Extract the (x, y) coordinate from the center of the cell holding the provided text.  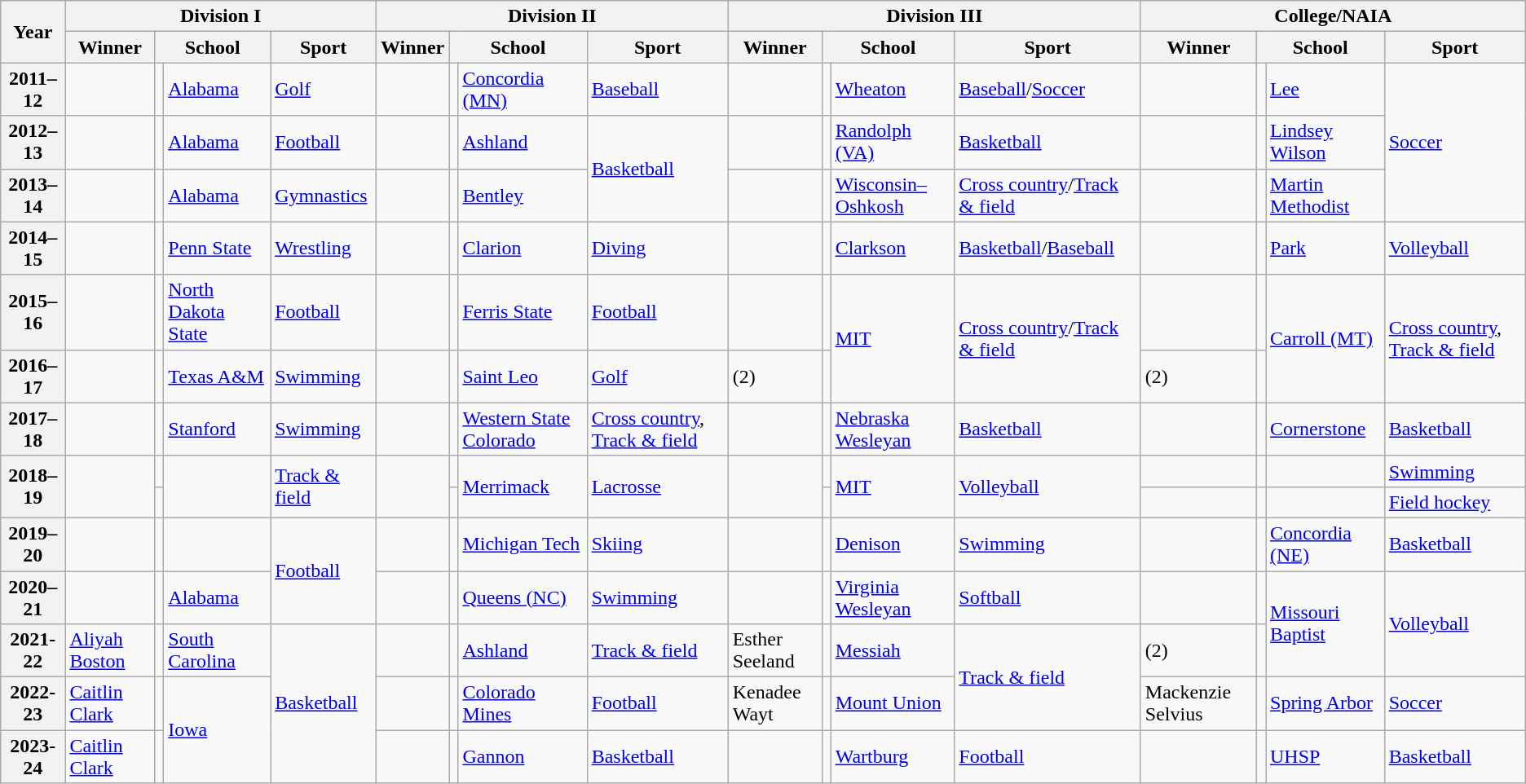
2013–14 (33, 196)
Denison (893, 544)
Stanford (217, 429)
Clarion (523, 248)
UHSP (1325, 756)
2017–18 (33, 429)
Missouri Baptist (1325, 623)
Diving (657, 248)
2021-22 (33, 650)
2011–12 (33, 90)
Mount Union (893, 704)
Saint Leo (523, 377)
Year (33, 32)
Division I (221, 16)
Spring Arbor (1325, 704)
Nebraska Wesleyan (893, 429)
Michigan Tech (523, 544)
Softball (1048, 597)
2020–21 (33, 597)
Penn State (217, 248)
Baseball (657, 90)
Martin Methodist (1325, 196)
Cornerstone (1325, 429)
Concordia (MN) (523, 90)
Lacrosse (657, 487)
Wheaton (893, 90)
South Carolina (217, 650)
Queens (NC) (523, 597)
Park (1325, 248)
Messiah (893, 650)
Concordia (NE) (1325, 544)
Lee (1325, 90)
Wartburg (893, 756)
Wisconsin–Oshkosh (893, 196)
2016–17 (33, 377)
2018–19 (33, 487)
Gannon (523, 756)
Clarkson (893, 248)
Merrimack (523, 487)
Western State Colorado (523, 429)
2023-24 (33, 756)
Basketball/Baseball (1048, 248)
Virginia Wesleyan (893, 597)
Gymnastics (324, 196)
College/NAIA (1333, 16)
Wrestling (324, 248)
Carroll (MT) (1325, 339)
Esther Seeland (774, 650)
Bentley (523, 196)
Division II (553, 16)
Division III (934, 16)
2015–16 (33, 312)
Randolph (VA) (893, 142)
Skiing (657, 544)
Iowa (217, 730)
Field hockey (1454, 502)
Lindsey Wilson (1325, 142)
North Dakota State (217, 312)
Aliyah Boston (110, 650)
Mackenzie Selvius (1198, 704)
2019–20 (33, 544)
Ferris State (523, 312)
Kenadee Wayt (774, 704)
Texas A&M (217, 377)
2014–15 (33, 248)
Colorado Mines (523, 704)
2012–13 (33, 142)
Baseball/Soccer (1048, 90)
2022-23 (33, 704)
